Return [x, y] of the center of cell containing provided text 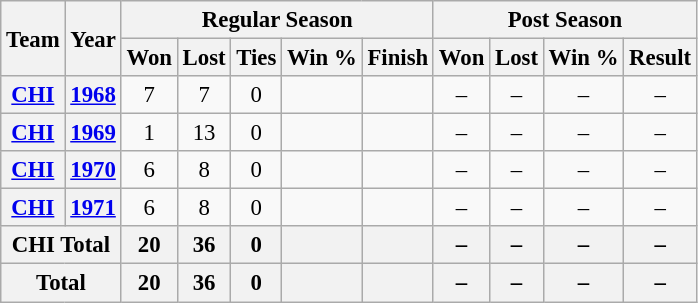
Year [93, 38]
1970 [93, 170]
1969 [93, 133]
Total [61, 283]
13 [204, 133]
Post Season [564, 20]
Ties [256, 58]
CHI Total [61, 245]
Team [33, 38]
1 [149, 133]
Finish [398, 58]
1968 [93, 95]
Regular Season [277, 20]
Result [660, 58]
1971 [93, 208]
